Search for the cell housing the specified text and yield its (X, Y) center coordinate. 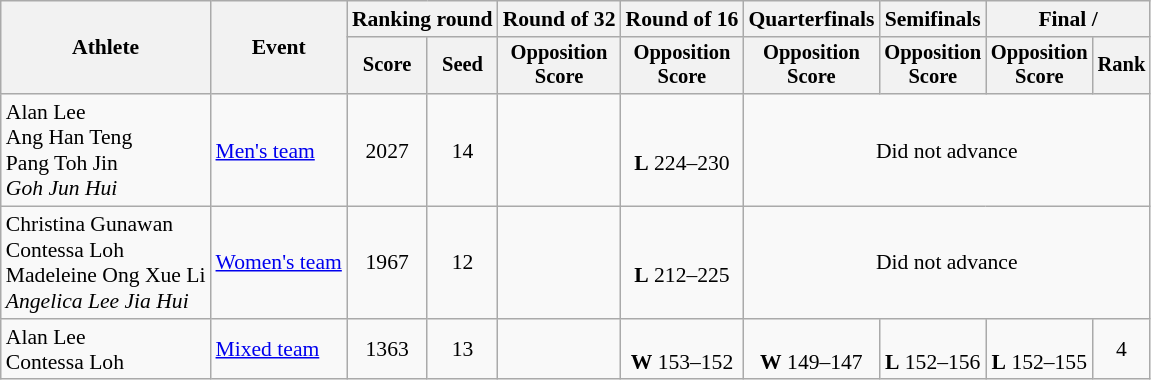
Quarterfinals (811, 19)
Mixed team (278, 350)
L 152–156 (932, 350)
Women's team (278, 263)
Ranking round (422, 19)
W 149–147 (811, 350)
Alan LeeContessa Loh (106, 350)
1967 (388, 263)
Round of 32 (560, 19)
Athlete (106, 48)
L 224–230 (682, 150)
2027 (388, 150)
Score (388, 66)
Round of 16 (682, 19)
14 (462, 150)
W 153–152 (682, 350)
Christina GunawanContessa LohMadeleine Ong Xue LiAngelica Lee Jia Hui (106, 263)
Semifinals (932, 19)
Alan LeeAng Han TengPang Toh JinGoh Jun Hui (106, 150)
Final / (1068, 19)
Men's team (278, 150)
Rank (1122, 66)
L 212–225 (682, 263)
Event (278, 48)
4 (1122, 350)
1363 (388, 350)
12 (462, 263)
L 152–155 (1040, 350)
Seed (462, 66)
13 (462, 350)
